Provide the (X, Y) coordinate of the cell's center where the given text is located.  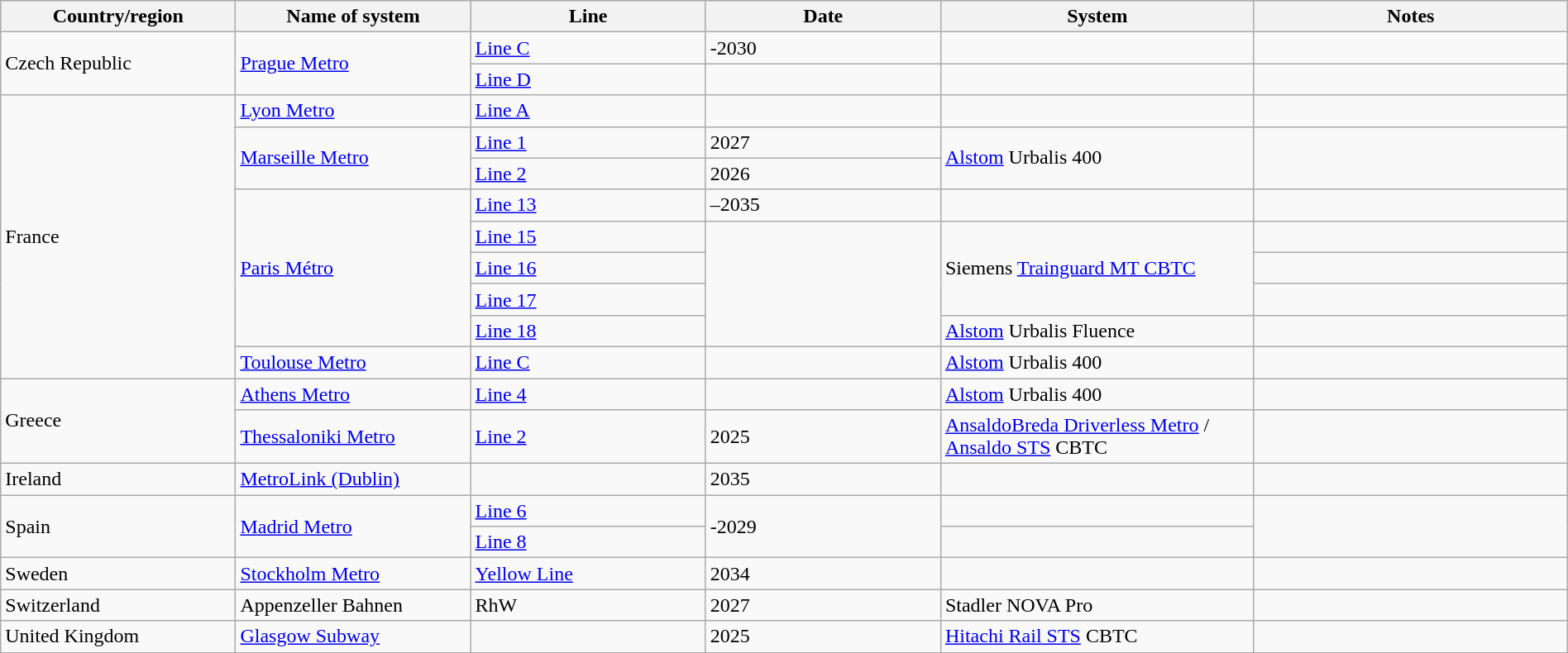
Yellow Line (588, 574)
-2029 (823, 527)
Switzerland (118, 605)
Line 1 (588, 142)
Hitachi Rail STS CBTC (1097, 636)
Toulouse Metro (353, 362)
Prague Metro (353, 64)
2034 (823, 574)
Line 13 (588, 205)
Line 17 (588, 299)
Line 6 (588, 511)
Czech Republic (118, 64)
System (1097, 17)
2035 (823, 479)
Line 15 (588, 236)
Line 18 (588, 331)
Athens Metro (353, 394)
Date (823, 17)
Glasgow Subway (353, 636)
Siemens Trainguard MT CBTC (1097, 268)
France (118, 236)
Stockholm Metro (353, 574)
United Kingdom (118, 636)
Madrid Metro (353, 527)
Line 16 (588, 268)
Sweden (118, 574)
Greece (118, 422)
Paris Métro (353, 268)
AnsaldoBreda Driverless Metro / Ansaldo STS CBTC (1097, 436)
RhW (588, 605)
Lyon Metro (353, 111)
–2035 (823, 205)
Spain (118, 527)
Country/region (118, 17)
Line 8 (588, 542)
Name of system (353, 17)
Stadler NOVA Pro (1097, 605)
MetroLink (Dublin) (353, 479)
Line 4 (588, 394)
Thessaloniki Metro (353, 436)
2026 (823, 174)
Line (588, 17)
Marseille Metro (353, 158)
Ireland (118, 479)
-2030 (823, 48)
Line D (588, 79)
Alstom Urbalis Fluence (1097, 331)
Appenzeller Bahnen (353, 605)
Notes (1411, 17)
Line A (588, 111)
